From the cell containing the given text, extract its center point as (X, Y) coordinate. 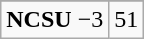
51 (126, 20)
NCSU −3 (55, 20)
